Search for the cell housing the specified text and yield its (X, Y) center coordinate. 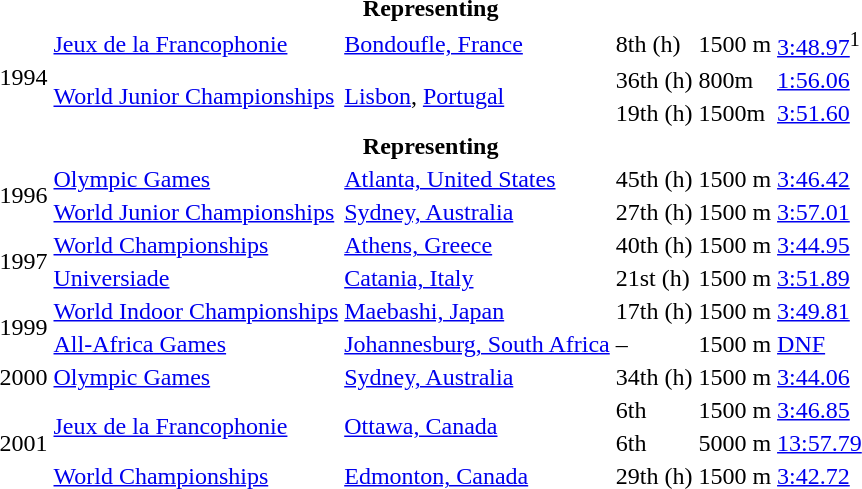
Lisbon, Portugal (478, 96)
8th (h) (654, 44)
Maebashi, Japan (478, 311)
21st (h) (654, 278)
800m (735, 80)
5000 m (735, 443)
Ottawa, Canada (478, 426)
45th (h) (654, 179)
36th (h) (654, 80)
Bondoufle, France (478, 44)
19th (h) (654, 113)
World Indoor Championships (196, 311)
Catania, Italy (478, 278)
27th (h) (654, 212)
World Championships (196, 245)
Atlanta, United States (478, 179)
17th (h) (654, 311)
Universiade (196, 278)
Athens, Greece (478, 245)
34th (h) (654, 377)
Johannesburg, South Africa (478, 344)
1500m (735, 113)
All-Africa Games (196, 344)
40th (h) (654, 245)
– (654, 344)
